Locate the cell with the specified text and output its [x, y] center coordinate. 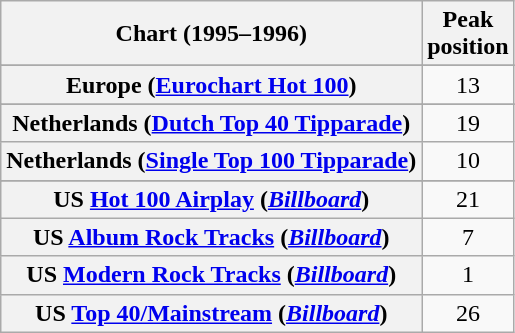
13 [468, 85]
US Modern Rock Tracks (Billboard) [212, 275]
Chart (1995–1996) [212, 34]
Netherlands (Dutch Top 40 Tipparade) [212, 123]
US Album Rock Tracks (Billboard) [212, 237]
US Top 40/Mainstream (Billboard) [212, 313]
19 [468, 123]
Netherlands (Single Top 100 Tipparade) [212, 161]
21 [468, 199]
7 [468, 237]
26 [468, 313]
Peakposition [468, 34]
10 [468, 161]
Europe (Eurochart Hot 100) [212, 85]
US Hot 100 Airplay (Billboard) [212, 199]
1 [468, 275]
